Pinpoint the cell where the given text exists, returning its (X, Y) midpoint coordinate. 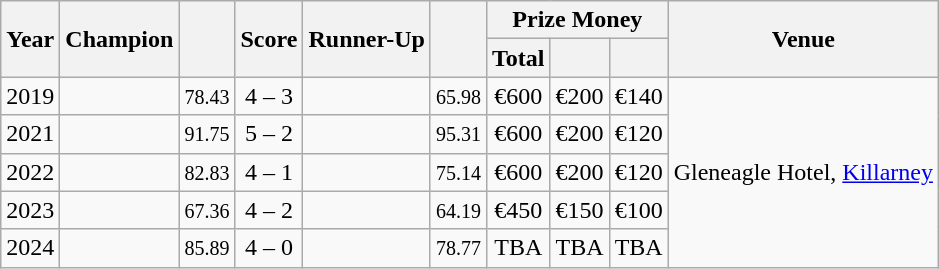
€140 (638, 96)
67.36 (207, 210)
Runner-Up (367, 39)
4 – 0 (269, 248)
78.77 (458, 248)
75.14 (458, 172)
2023 (30, 210)
4 – 3 (269, 96)
65.98 (458, 96)
Total (519, 58)
€150 (580, 210)
85.89 (207, 248)
4 – 2 (269, 210)
95.31 (458, 134)
Prize Money (578, 20)
91.75 (207, 134)
Venue (803, 39)
Year (30, 39)
2019 (30, 96)
Score (269, 39)
82.83 (207, 172)
5 – 2 (269, 134)
€450 (519, 210)
2024 (30, 248)
Champion (120, 39)
64.19 (458, 210)
2022 (30, 172)
€100 (638, 210)
4 – 1 (269, 172)
2021 (30, 134)
Gleneagle Hotel, Killarney (803, 172)
78.43 (207, 96)
